Scan for the cell matching the given text and deliver its (X, Y) coordinate at center. 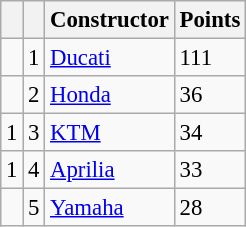
Yamaha (110, 208)
28 (210, 208)
Points (210, 20)
Constructor (110, 20)
Honda (110, 95)
4 (34, 170)
KTM (110, 133)
33 (210, 170)
5 (34, 208)
111 (210, 58)
Aprilia (110, 170)
2 (34, 95)
34 (210, 133)
Ducati (110, 58)
36 (210, 95)
3 (34, 133)
